Find where the given text appears and provide that cell's center as (X, Y) coordinate. 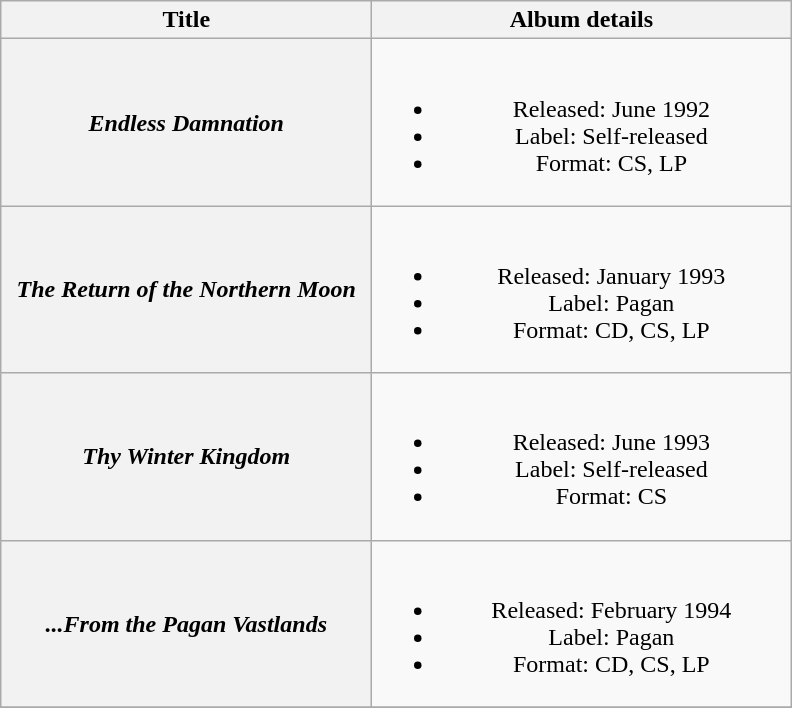
Title (186, 20)
...From the Pagan Vastlands (186, 624)
Thy Winter Kingdom (186, 456)
Released: February 1994Label: PaganFormat: CD, CS, LP (582, 624)
Released: January 1993Label: PaganFormat: CD, CS, LP (582, 290)
Endless Damnation (186, 122)
Released: June 1993Label: Self-releasedFormat: CS (582, 456)
Released: June 1992Label: Self-releasedFormat: CS, LP (582, 122)
Album details (582, 20)
The Return of the Northern Moon (186, 290)
